Provide the [X, Y] coordinate of the cell's center where the given text is located.  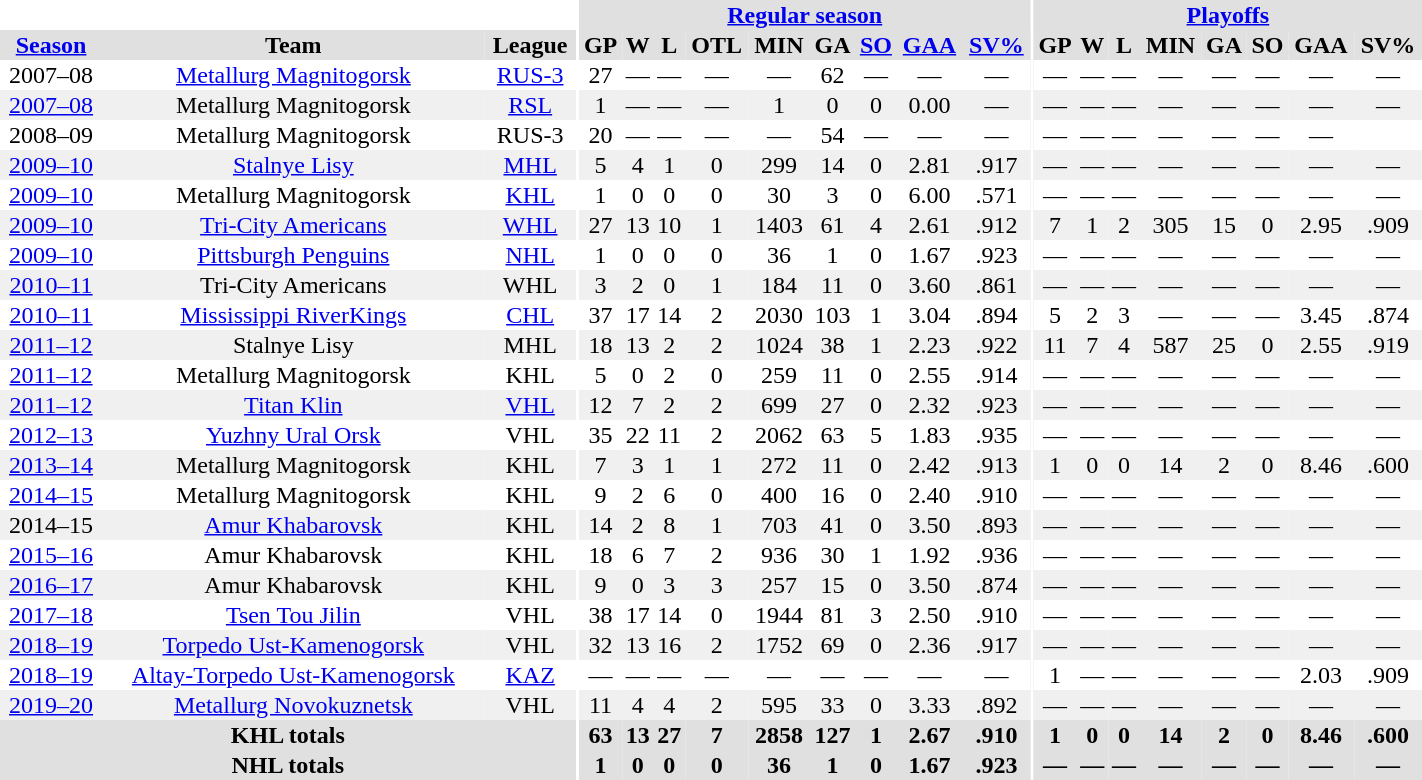
3.04 [929, 315]
2858 [778, 735]
2019–20 [51, 705]
41 [833, 525]
.894 [997, 315]
Yuzhny Ural Orsk [293, 435]
299 [778, 165]
400 [778, 495]
25 [1224, 345]
Metallurg Novokuznetsk [293, 705]
OTL [716, 45]
3.60 [929, 285]
37 [600, 315]
127 [833, 735]
2.42 [929, 465]
2.67 [929, 735]
Season [51, 45]
595 [778, 705]
Regular season [804, 15]
6.00 [929, 195]
62 [833, 75]
2.03 [1321, 675]
2.23 [929, 345]
2008–09 [51, 135]
81 [833, 615]
.936 [997, 555]
2013–14 [51, 465]
587 [1170, 345]
.912 [997, 225]
33 [833, 705]
NHL [530, 255]
61 [833, 225]
1403 [778, 225]
35 [600, 435]
257 [778, 585]
2017–18 [51, 615]
2.61 [929, 225]
Mississippi RiverKings [293, 315]
2.40 [929, 495]
KAZ [530, 675]
Titan Klin [293, 405]
272 [778, 465]
.913 [997, 465]
Tsen Tou Jilin [293, 615]
1944 [778, 615]
.919 [1388, 345]
54 [833, 135]
.922 [997, 345]
936 [778, 555]
.914 [997, 375]
2.36 [929, 645]
1.92 [929, 555]
2.50 [929, 615]
1.83 [929, 435]
184 [778, 285]
32 [600, 645]
3.45 [1321, 315]
Playoffs [1228, 15]
Torpedo Ust-Kamenogorsk [293, 645]
305 [1170, 225]
20 [600, 135]
CHL [530, 315]
League [530, 45]
2.95 [1321, 225]
0.00 [929, 105]
1752 [778, 645]
259 [778, 375]
Altay-Torpedo Ust-Kamenogorsk [293, 675]
3.33 [929, 705]
.893 [997, 525]
RSL [530, 105]
703 [778, 525]
2012–13 [51, 435]
.935 [997, 435]
.861 [997, 285]
Team [293, 45]
103 [833, 315]
NHL totals [288, 765]
2030 [778, 315]
8 [670, 525]
699 [778, 405]
1024 [778, 345]
2.81 [929, 165]
2.32 [929, 405]
.892 [997, 705]
22 [638, 435]
.571 [997, 195]
10 [670, 225]
2062 [778, 435]
2016–17 [51, 585]
2015–16 [51, 555]
Pittsburgh Penguins [293, 255]
69 [833, 645]
12 [600, 405]
KHL totals [288, 735]
